Capture the cell that displays the provided text and extract its (x, y) central coordinate. 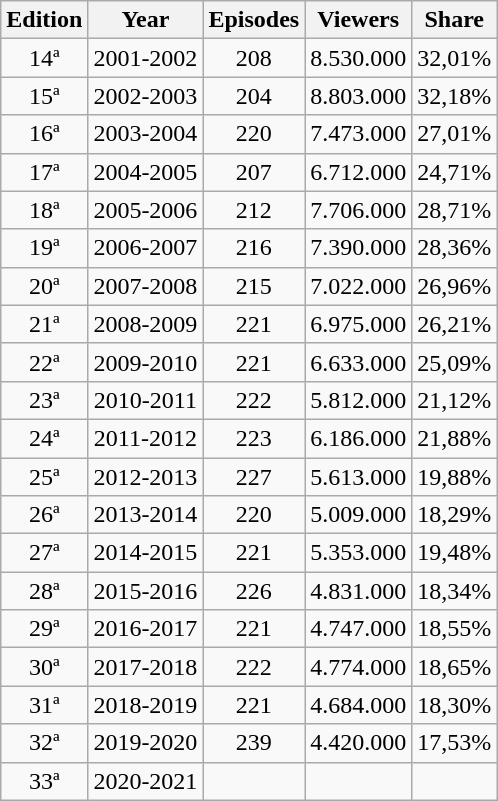
239 (254, 743)
19,48% (454, 553)
31ª (44, 705)
6.633.000 (358, 362)
2019-2020 (146, 743)
5.812.000 (358, 400)
19ª (44, 248)
208 (254, 58)
207 (254, 172)
24,71% (454, 172)
7.022.000 (358, 286)
2002-2003 (146, 96)
2012-2013 (146, 477)
26,21% (454, 324)
204 (254, 96)
25ª (44, 477)
27,01% (454, 134)
2008-2009 (146, 324)
Episodes (254, 20)
2009-2010 (146, 362)
226 (254, 591)
32ª (44, 743)
2011-2012 (146, 438)
2003-2004 (146, 134)
15ª (44, 96)
8.803.000 (358, 96)
2015-2016 (146, 591)
21ª (44, 324)
212 (254, 210)
2006-2007 (146, 248)
20ª (44, 286)
227 (254, 477)
2001-2002 (146, 58)
28,71% (454, 210)
4.747.000 (358, 629)
14ª (44, 58)
4.774.000 (358, 667)
7.706.000 (358, 210)
6.712.000 (358, 172)
21,12% (454, 400)
18,30% (454, 705)
18,34% (454, 591)
30ª (44, 667)
2016-2017 (146, 629)
216 (254, 248)
Share (454, 20)
6.186.000 (358, 438)
Edition (44, 20)
16ª (44, 134)
18,55% (454, 629)
32,01% (454, 58)
18,65% (454, 667)
6.975.000 (358, 324)
24ª (44, 438)
Year (146, 20)
5.009.000 (358, 515)
7.390.000 (358, 248)
21,88% (454, 438)
2020-2021 (146, 781)
4.831.000 (358, 591)
215 (254, 286)
2010-2011 (146, 400)
4.420.000 (358, 743)
26ª (44, 515)
26,96% (454, 286)
17ª (44, 172)
18ª (44, 210)
8.530.000 (358, 58)
28,36% (454, 248)
19,88% (454, 477)
2007-2008 (146, 286)
2013-2014 (146, 515)
2004-2005 (146, 172)
28ª (44, 591)
223 (254, 438)
Viewers (358, 20)
5.613.000 (358, 477)
25,09% (454, 362)
32,18% (454, 96)
33ª (44, 781)
27ª (44, 553)
5.353.000 (358, 553)
2018-2019 (146, 705)
2005-2006 (146, 210)
2017-2018 (146, 667)
2014-2015 (146, 553)
7.473.000 (358, 134)
29ª (44, 629)
17,53% (454, 743)
23ª (44, 400)
4.684.000 (358, 705)
18,29% (454, 515)
22ª (44, 362)
